Capture the cell that displays the provided text and extract its (x, y) central coordinate. 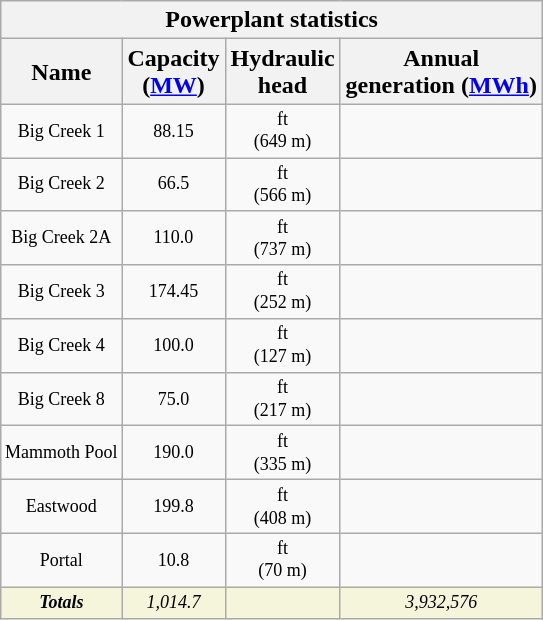
Capacity(MW) (174, 72)
Mammoth Pool (62, 453)
ft(217 m) (282, 399)
Annualgeneration (MWh) (441, 72)
ft(649 m) (282, 131)
ft(566 m) (282, 185)
ft(70 m) (282, 560)
174.45 (174, 292)
199.8 (174, 507)
Big Creek 3 (62, 292)
66.5 (174, 185)
Big Creek 4 (62, 346)
ft(335 m) (282, 453)
Powerplant statistics (272, 20)
88.15 (174, 131)
Portal (62, 560)
Big Creek 8 (62, 399)
1,014.7 (174, 602)
Big Creek 2 (62, 185)
100.0 (174, 346)
Name (62, 72)
Eastwood (62, 507)
ft(127 m) (282, 346)
Big Creek 2A (62, 238)
Totals (62, 602)
ft(737 m) (282, 238)
ft(252 m) (282, 292)
ft(408 m) (282, 507)
Big Creek 1 (62, 131)
10.8 (174, 560)
110.0 (174, 238)
75.0 (174, 399)
Hydraulichead (282, 72)
190.0 (174, 453)
3,932,576 (441, 602)
